Capture the cell that displays the provided text and extract its (X, Y) central coordinate. 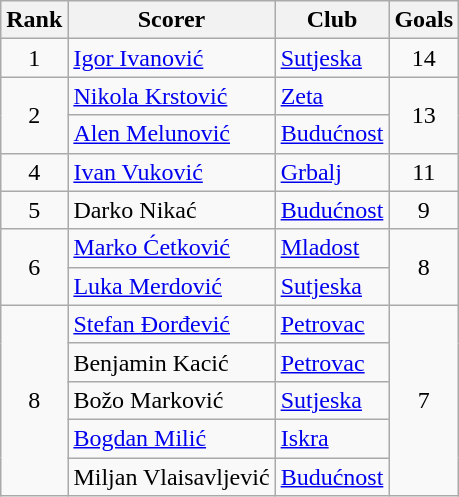
Marko Ćetković (172, 248)
4 (34, 172)
Iskra (332, 438)
Mladost (332, 248)
5 (34, 210)
7 (424, 400)
Bogdan Milić (172, 438)
Scorer (172, 20)
13 (424, 115)
Goals (424, 20)
Luka Merdović (172, 286)
Nikola Krstović (172, 96)
1 (34, 58)
6 (34, 267)
Igor Ivanović (172, 58)
11 (424, 172)
Benjamin Kacić (172, 362)
9 (424, 210)
14 (424, 58)
Ivan Vuković (172, 172)
Rank (34, 20)
Alen Melunović (172, 134)
Grbalj (332, 172)
Darko Nikać (172, 210)
Club (332, 20)
Božo Marković (172, 400)
Zeta (332, 96)
Miljan Vlaisavljević (172, 477)
Stefan Đorđević (172, 324)
2 (34, 115)
